Scan for the cell matching the given text and deliver its (x, y) coordinate at center. 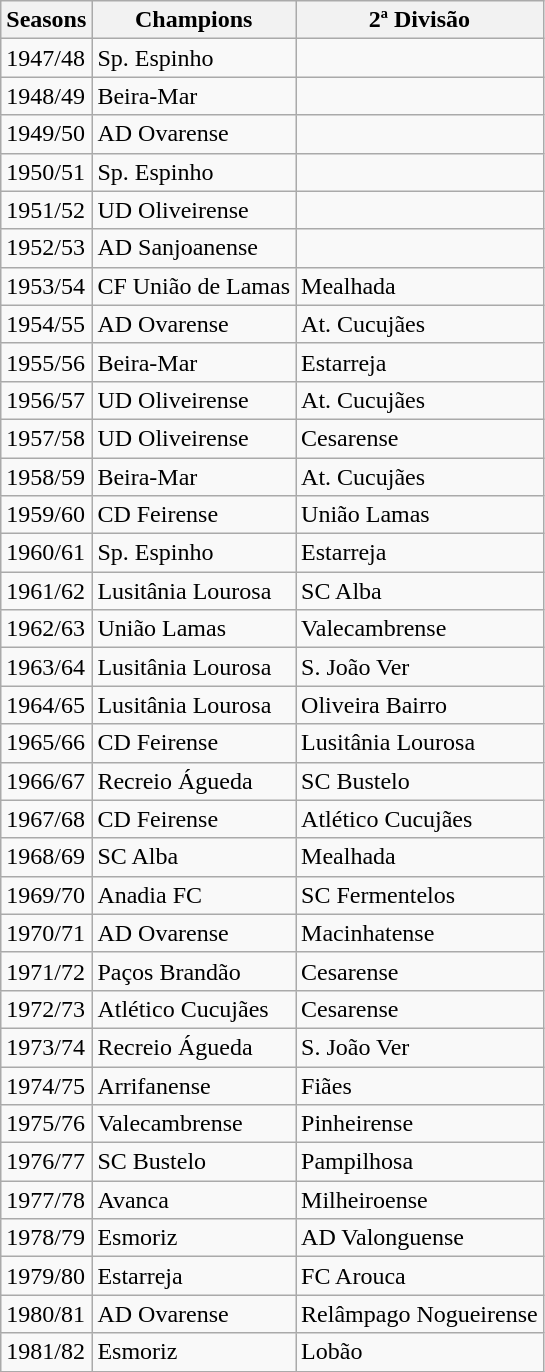
Paços Brandão (194, 971)
1956/57 (46, 400)
1955/56 (46, 362)
Arrifanense (194, 1085)
1975/76 (46, 1124)
Milheiroense (420, 1200)
AD Valonguense (420, 1238)
1965/66 (46, 743)
Relâmpago Nogueirense (420, 1314)
1977/78 (46, 1200)
Fiães (420, 1085)
1950/51 (46, 172)
Oliveira Bairro (420, 705)
1973/74 (46, 1047)
FC Arouca (420, 1276)
1978/79 (46, 1238)
1948/49 (46, 96)
1968/69 (46, 857)
1959/60 (46, 515)
1963/64 (46, 667)
1960/61 (46, 553)
1971/72 (46, 971)
Champions (194, 20)
Anadia FC (194, 895)
1976/77 (46, 1162)
1974/75 (46, 1085)
1966/67 (46, 781)
CF União de Lamas (194, 286)
Macinhatense (420, 933)
AD Sanjoanense (194, 248)
1962/63 (46, 629)
1969/70 (46, 895)
Pinheirense (420, 1124)
1972/73 (46, 1009)
1954/55 (46, 324)
1958/59 (46, 477)
1964/65 (46, 705)
1952/53 (46, 248)
1947/48 (46, 58)
1951/52 (46, 210)
1981/82 (46, 1352)
1949/50 (46, 134)
Lobão (420, 1352)
1957/58 (46, 438)
Seasons (46, 20)
SC Fermentelos (420, 895)
2ª Divisão (420, 20)
Avanca (194, 1200)
1970/71 (46, 933)
1980/81 (46, 1314)
1967/68 (46, 819)
1961/62 (46, 591)
1953/54 (46, 286)
1979/80 (46, 1276)
Pampilhosa (420, 1162)
